Locate the cell with the specified text and output its [x, y] center coordinate. 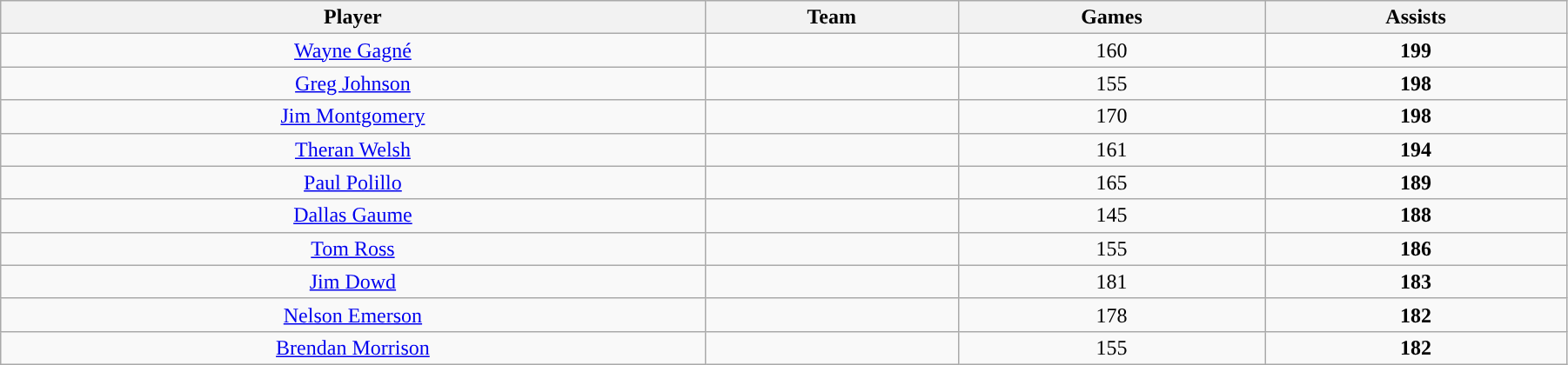
Assists [1417, 17]
199 [1417, 50]
Theran Welsh [353, 149]
Games [1111, 17]
Jim Dowd [353, 282]
186 [1417, 249]
Greg Johnson [353, 83]
Nelson Emerson [353, 315]
160 [1111, 50]
Paul Polillo [353, 182]
Team [832, 17]
Tom Ross [353, 249]
183 [1417, 282]
161 [1111, 149]
189 [1417, 182]
165 [1111, 182]
170 [1111, 116]
188 [1417, 216]
Wayne Gagné [353, 50]
Brendan Morrison [353, 348]
178 [1111, 315]
Dallas Gaume [353, 216]
Jim Montgomery [353, 116]
Player [353, 17]
194 [1417, 149]
145 [1111, 216]
181 [1111, 282]
